For the text-containing cell, return its midpoint in [X, Y] coordinate format. 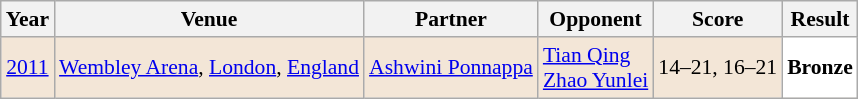
2011 [28, 68]
Partner [451, 19]
Opponent [596, 19]
Result [820, 19]
Venue [209, 19]
14–21, 16–21 [718, 68]
Ashwini Ponnappa [451, 68]
Wembley Arena, London, England [209, 68]
Bronze [820, 68]
Score [718, 19]
Year [28, 19]
Tian Qing Zhao Yunlei [596, 68]
